Return [x, y] of the center of cell containing provided text 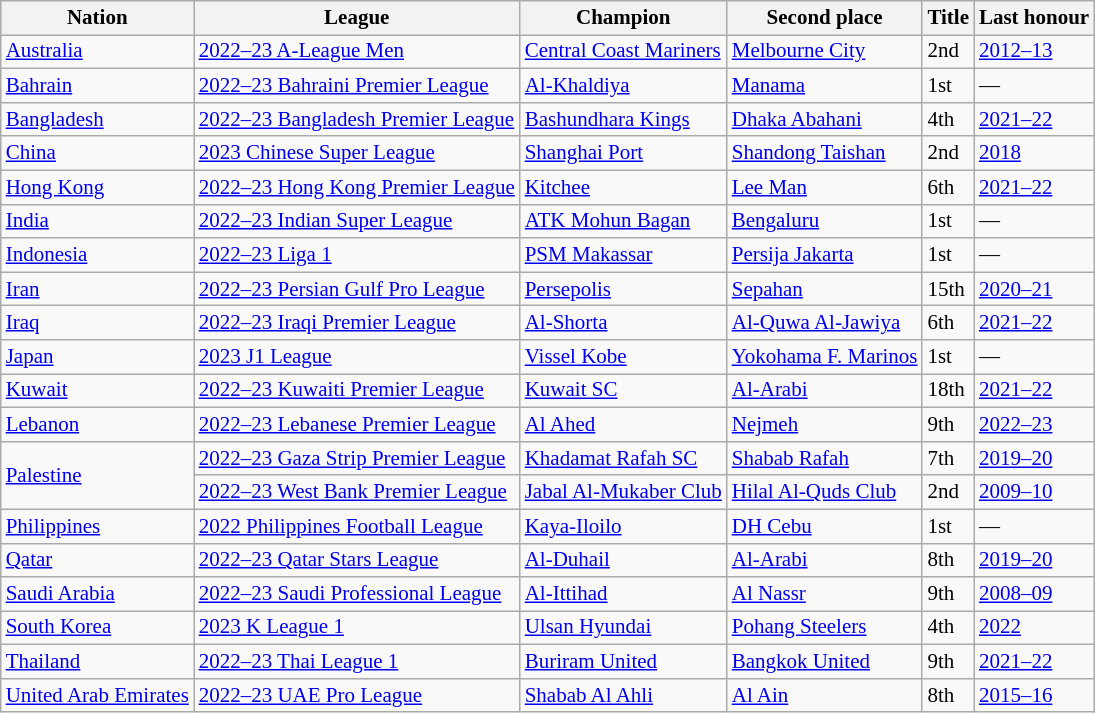
Al-Ittihad [624, 594]
15th [948, 289]
Bahrain [98, 86]
Second place [825, 18]
2018 [1034, 153]
Indonesia [98, 255]
2020–21 [1034, 289]
Nation [98, 18]
Kuwait SC [624, 391]
Philippines [98, 526]
League [357, 18]
China [98, 153]
Bashundhara Kings [624, 119]
Last honour [1034, 18]
Al Ain [825, 696]
Lee Man [825, 187]
Nejmeh [825, 424]
PSM Makassar [624, 255]
Manama [825, 86]
2012–13 [1034, 52]
Qatar [98, 560]
Bangladesh [98, 119]
Pohang Steelers [825, 628]
Central Coast Mariners [624, 52]
2008–09 [1034, 594]
Bangkok United [825, 662]
Al Nassr [825, 594]
2015–16 [1034, 696]
Persepolis [624, 289]
Yokohama F. Marinos [825, 357]
2022–23 [1034, 424]
Al-Duhail [624, 560]
Iran [98, 289]
Shandong Taishan [825, 153]
2009–10 [1034, 492]
2022–23 A-League Men [357, 52]
2023 J1 League [357, 357]
Melbourne City [825, 52]
Al-Quwa Al-Jawiya [825, 323]
Al Ahed [624, 424]
South Korea [98, 628]
2022–23 Iraqi Premier League [357, 323]
Champion [624, 18]
Australia [98, 52]
2022–23 Liga 1 [357, 255]
Jabal Al-Mukaber Club [624, 492]
2022–23 Bangladesh Premier League [357, 119]
2022 [1034, 628]
DH Cebu [825, 526]
18th [948, 391]
Buriram United [624, 662]
2022–23 Gaza Strip Premier League [357, 458]
Khadamat Rafah SC [624, 458]
2022–23 Bahraini Premier League [357, 86]
Thailand [98, 662]
Vissel Kobe [624, 357]
Kuwait [98, 391]
Shanghai Port [624, 153]
Shabab Al Ahli [624, 696]
2022–23 Lebanese Premier League [357, 424]
Iraq [98, 323]
Palestine [98, 475]
Ulsan Hyundai [624, 628]
2022–23 Kuwaiti Premier League [357, 391]
Al-Khaldiya [624, 86]
2022–23 UAE Pro League [357, 696]
ATK Mohun Bagan [624, 221]
Dhaka Abahani [825, 119]
Kaya-Iloilo [624, 526]
Lebanon [98, 424]
Hilal Al-Quds Club [825, 492]
Bengaluru [825, 221]
2022–23 Qatar Stars League [357, 560]
2022–23 Persian Gulf Pro League [357, 289]
Persija Jakarta [825, 255]
7th [948, 458]
2022 Philippines Football League [357, 526]
Sepahan [825, 289]
2022–23 Saudi Professional League [357, 594]
2023 Chinese Super League [357, 153]
India [98, 221]
Title [948, 18]
Kitchee [624, 187]
Al-Shorta [624, 323]
2022–23 Indian Super League [357, 221]
United Arab Emirates [98, 696]
2022–23 Hong Kong Premier League [357, 187]
Saudi Arabia [98, 594]
Hong Kong [98, 187]
2022–23 West Bank Premier League [357, 492]
Shabab Rafah [825, 458]
Japan [98, 357]
2022–23 Thai League 1 [357, 662]
2023 K League 1 [357, 628]
